Identify which cell holds the provided text, then report its [X, Y] central coordinate. 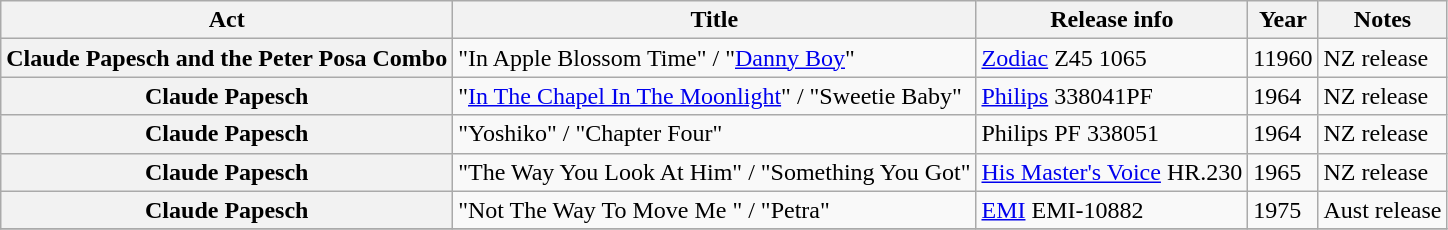
Aust release [1382, 210]
Zodiac Z45 1065 [1112, 58]
Philips 338041PF [1112, 96]
"The Way You Look At Him" / "Something You Got" [714, 172]
Title [714, 20]
Release info [1112, 20]
11960 [1283, 58]
1965 [1283, 172]
"In The Chapel In The Moonlight" / "Sweetie Baby" [714, 96]
"In Apple Blossom Time" / "Danny Boy" [714, 58]
EMI EMI-10882 [1112, 210]
Claude Papesch and the Peter Posa Combo [227, 58]
Philips PF 338051 [1112, 134]
1975 [1283, 210]
"Not The Way To Move Me " / "Petra" [714, 210]
His Master's Voice HR.230 [1112, 172]
"Yoshiko" / "Chapter Four" [714, 134]
Act [227, 20]
Notes [1382, 20]
Year [1283, 20]
